Return (x, y) of the center of cell containing provided text 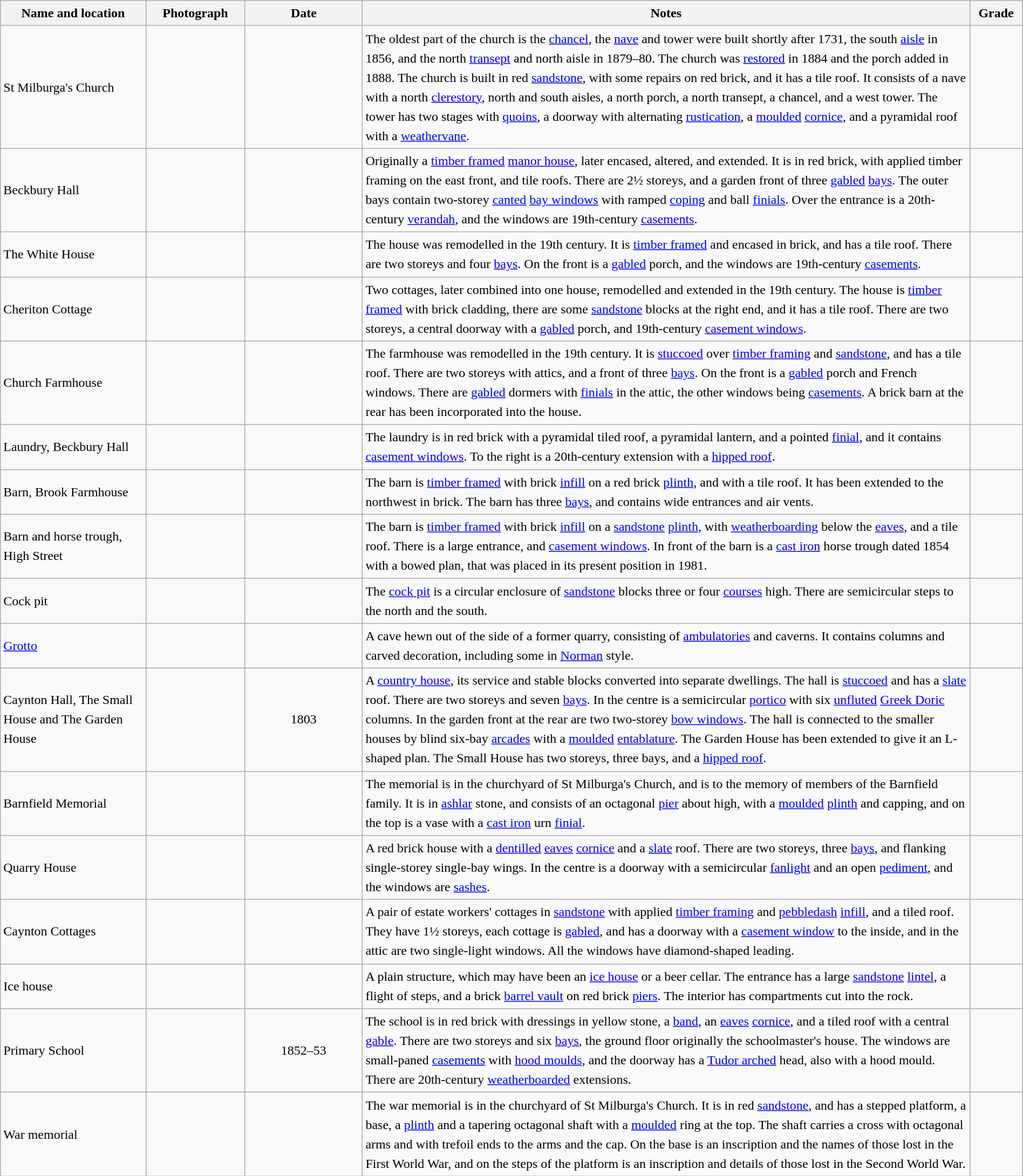
Barn, Brook Farmhouse (73, 492)
Primary School (73, 1051)
Caynton Hall, The Small House and The Garden House (73, 720)
War memorial (73, 1134)
Church Farmhouse (73, 383)
Beckbury Hall (73, 190)
Ice house (73, 986)
Grade (996, 13)
Barnfield Memorial (73, 804)
Quarry House (73, 867)
1852–53 (304, 1051)
Grotto (73, 645)
St Milburga's Church (73, 87)
Laundry, Beckbury Hall (73, 447)
The White House (73, 255)
Photograph (195, 13)
1803 (304, 720)
Name and location (73, 13)
Date (304, 13)
Barn and horse trough, High Street (73, 546)
Cheriton Cottage (73, 309)
The cock pit is a circular enclosure of sandstone blocks three or four courses high. There are semicircular steps to the north and the south. (666, 601)
Cock pit (73, 601)
Notes (666, 13)
Caynton Cottages (73, 932)
